Detect which cell encompasses the target text, then output its [x, y] center coordinate. 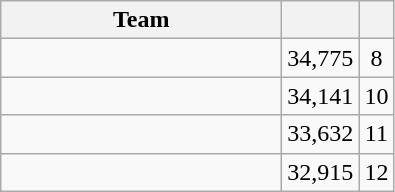
Team [142, 20]
32,915 [320, 172]
12 [376, 172]
34,141 [320, 96]
33,632 [320, 134]
10 [376, 96]
11 [376, 134]
34,775 [320, 58]
8 [376, 58]
